Determine the (X, Y) coordinate at the center of the cell enclosing the given text.  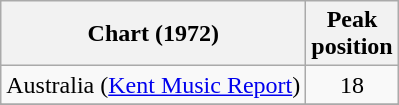
18 (352, 85)
Peakposition (352, 34)
Chart (1972) (154, 34)
Australia (Kent Music Report) (154, 85)
